Extract the (X, Y) coordinate from the center of the cell holding the provided text.  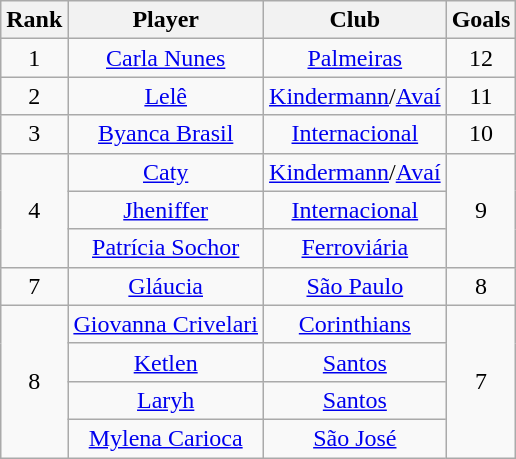
Laryh (166, 400)
4 (34, 210)
São José (356, 438)
Rank (34, 20)
Giovanna Crivelari (166, 324)
Carla Nunes (166, 58)
Corinthians (356, 324)
Palmeiras (356, 58)
3 (34, 134)
Byanca Brasil (166, 134)
Mylena Carioca (166, 438)
Gláucia (166, 286)
Goals (481, 20)
Jheniffer (166, 210)
São Paulo (356, 286)
10 (481, 134)
9 (481, 210)
12 (481, 58)
1 (34, 58)
Caty (166, 172)
Patrícia Sochor (166, 248)
2 (34, 96)
Lelê (166, 96)
11 (481, 96)
Club (356, 20)
Player (166, 20)
Ferroviária (356, 248)
Ketlen (166, 362)
